Identify which cell holds the provided text, then report its (X, Y) central coordinate. 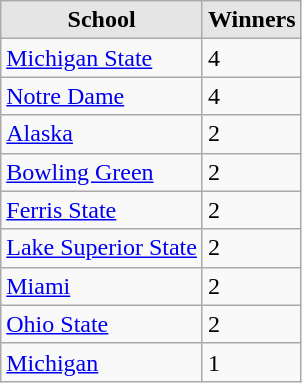
Lake Superior State (102, 248)
Winners (252, 20)
Michigan (102, 362)
Ohio State (102, 324)
Miami (102, 286)
1 (252, 362)
Bowling Green (102, 172)
Notre Dame (102, 96)
Ferris State (102, 210)
School (102, 20)
Alaska (102, 134)
Michigan State (102, 58)
